Pinpoint the cell where the given text exists, returning its [x, y] midpoint coordinate. 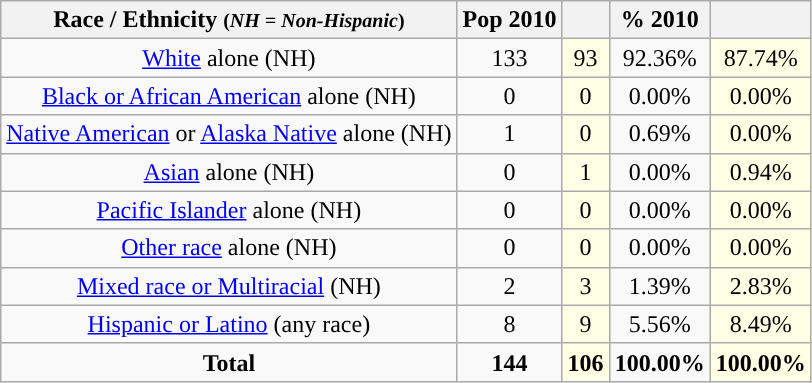
92.36% [660, 58]
% 2010 [660, 20]
0.69% [660, 134]
106 [586, 362]
144 [510, 362]
5.56% [660, 324]
Total [229, 362]
Black or African American alone (NH) [229, 96]
Mixed race or Multiracial (NH) [229, 286]
Asian alone (NH) [229, 172]
Other race alone (NH) [229, 248]
Native American or Alaska Native alone (NH) [229, 134]
Pop 2010 [510, 20]
133 [510, 58]
2.83% [760, 286]
Pacific Islander alone (NH) [229, 210]
1.39% [660, 286]
87.74% [760, 58]
9 [586, 324]
White alone (NH) [229, 58]
Race / Ethnicity (NH = Non-Hispanic) [229, 20]
93 [586, 58]
2 [510, 286]
0.94% [760, 172]
8 [510, 324]
Hispanic or Latino (any race) [229, 324]
3 [586, 286]
8.49% [760, 324]
